Return the (x, y) coordinate for the center point of the cell that contains the specified text.  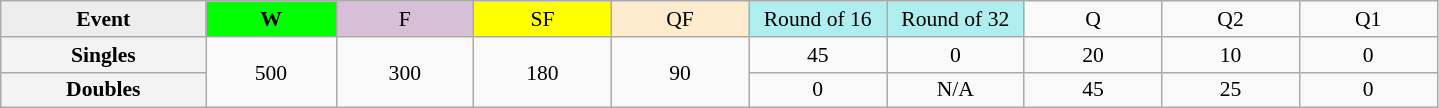
180 (543, 72)
Round of 16 (818, 19)
Event (104, 19)
Q1 (1368, 19)
25 (1231, 90)
90 (680, 72)
QF (680, 19)
20 (1093, 55)
Q (1093, 19)
W (271, 19)
300 (405, 72)
F (405, 19)
SF (543, 19)
500 (271, 72)
Q2 (1231, 19)
Doubles (104, 90)
10 (1231, 55)
Singles (104, 55)
Round of 32 (955, 19)
N/A (955, 90)
